Pinpoint the cell where the given text exists, returning its [X, Y] midpoint coordinate. 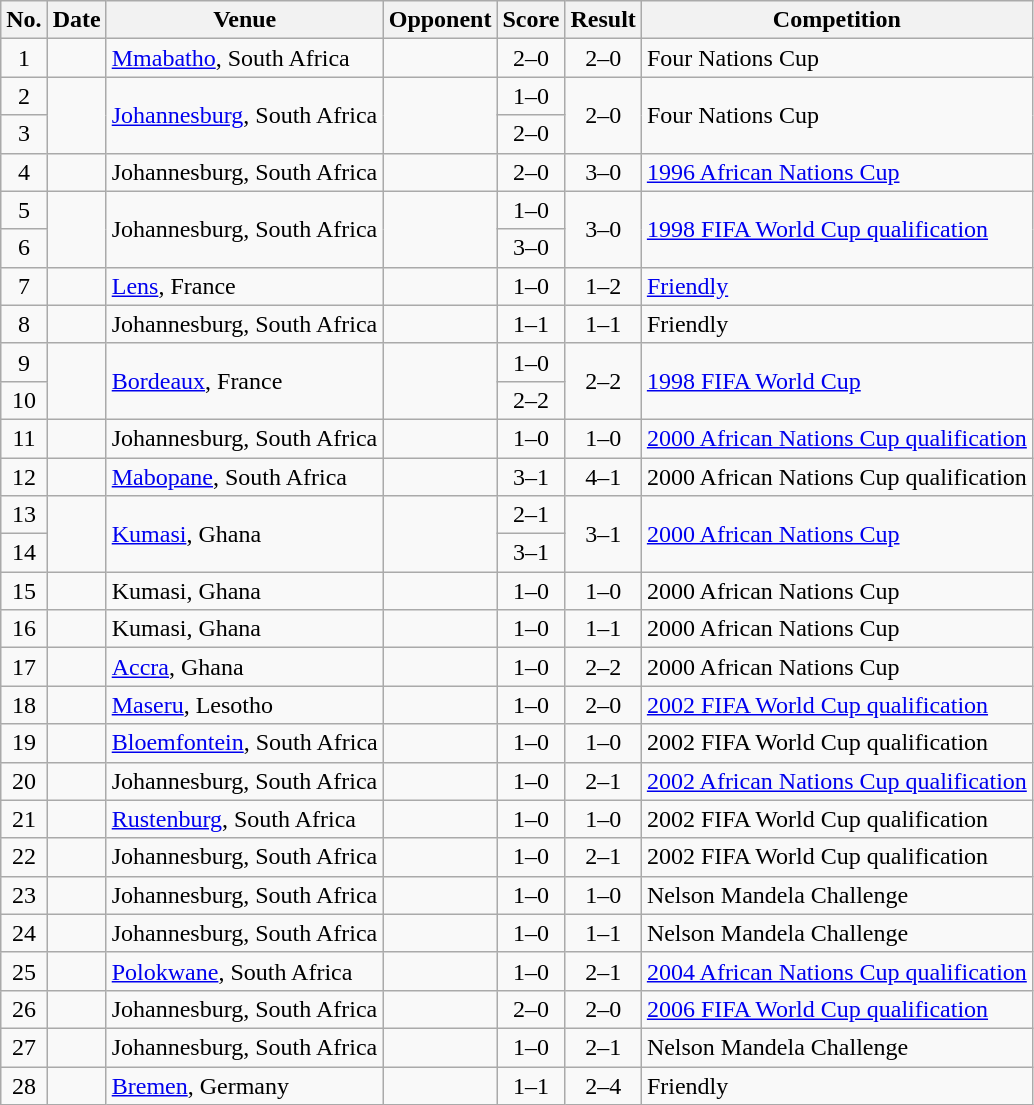
23 [24, 895]
Opponent [440, 20]
22 [24, 857]
24 [24, 933]
1 [24, 58]
Venue [244, 20]
4 [24, 172]
16 [24, 629]
15 [24, 591]
25 [24, 971]
17 [24, 667]
27 [24, 1047]
3 [24, 134]
Polokwane, South Africa [244, 971]
2006 FIFA World Cup qualification [836, 1009]
7 [24, 286]
1–2 [603, 286]
Mmabatho, South Africa [244, 58]
1998 FIFA World Cup [836, 381]
6 [24, 248]
26 [24, 1009]
5 [24, 210]
Lens, France [244, 286]
2002 African Nations Cup qualification [836, 781]
Competition [836, 20]
Score [531, 20]
Result [603, 20]
12 [24, 477]
10 [24, 400]
21 [24, 819]
13 [24, 515]
4–1 [603, 477]
Bloemfontein, South Africa [244, 743]
No. [24, 20]
Mabopane, South Africa [244, 477]
1996 African Nations Cup [836, 172]
8 [24, 324]
2 [24, 96]
2–4 [603, 1085]
28 [24, 1085]
14 [24, 553]
2004 African Nations Cup qualification [836, 971]
Maseru, Lesotho [244, 705]
Accra, Ghana [244, 667]
Bremen, Germany [244, 1085]
1998 FIFA World Cup qualification [836, 229]
9 [24, 362]
Date [76, 20]
18 [24, 705]
11 [24, 438]
19 [24, 743]
20 [24, 781]
Rustenburg, South Africa [244, 819]
Bordeaux, France [244, 381]
